Return the [x, y] coordinate for the center point of the cell that contains the specified text.  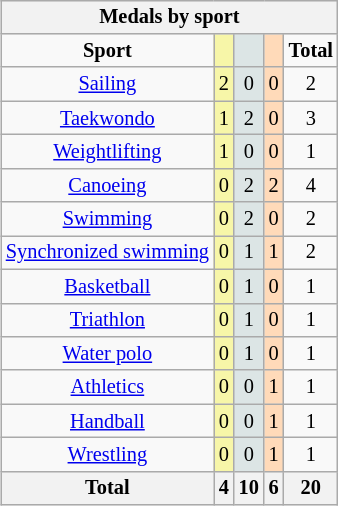
Medals by sport [170, 17]
Sport [108, 51]
Taekwondo [108, 118]
10 [249, 488]
6 [274, 488]
Canoeing [108, 185]
Water polo [108, 354]
Handball [108, 421]
20 [311, 488]
Basketball [108, 286]
Sailing [108, 84]
3 [311, 118]
Wrestling [108, 455]
Triathlon [108, 320]
Swimming [108, 219]
Synchronized swimming [108, 253]
Weightlifting [108, 152]
Athletics [108, 387]
